For the text-containing cell, return its midpoint in [x, y] coordinate format. 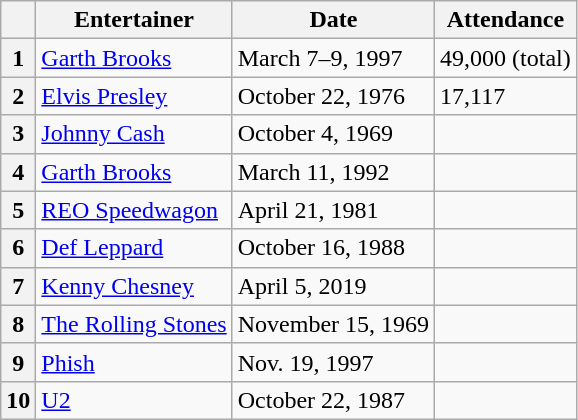
Kenny Chesney [134, 286]
Phish [134, 362]
November 15, 1969 [333, 324]
Date [333, 20]
October 22, 1987 [333, 400]
Entertainer [134, 20]
Nov. 19, 1997 [333, 362]
10 [18, 400]
REO Speedwagon [134, 210]
6 [18, 248]
April 21, 1981 [333, 210]
Def Leppard [134, 248]
3 [18, 134]
2 [18, 96]
October 22, 1976 [333, 96]
5 [18, 210]
49,000 (total) [506, 58]
Johnny Cash [134, 134]
9 [18, 362]
March 7–9, 1997 [333, 58]
October 16, 1988 [333, 248]
March 11, 1992 [333, 172]
1 [18, 58]
April 5, 2019 [333, 286]
October 4, 1969 [333, 134]
7 [18, 286]
4 [18, 172]
U2 [134, 400]
The Rolling Stones [134, 324]
Attendance [506, 20]
8 [18, 324]
17,117 [506, 96]
Elvis Presley [134, 96]
